From the cell containing the given text, extract its center point as (X, Y) coordinate. 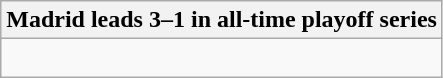
Madrid leads 3–1 in all-time playoff series (222, 20)
